Determine the (X, Y) coordinate at the center of the cell enclosing the given text.  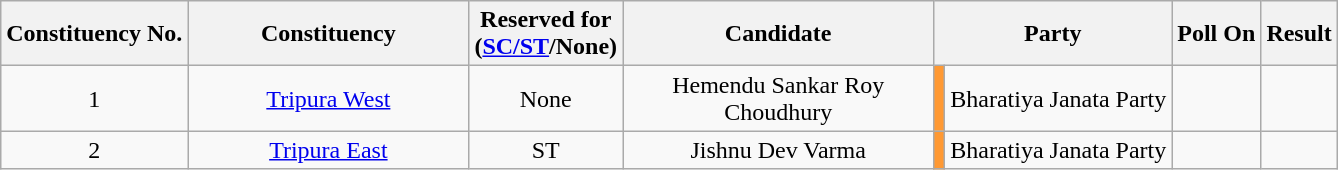
Constituency (328, 34)
Jishnu Dev Varma (778, 150)
Tripura East (328, 150)
ST (546, 150)
Candidate (778, 34)
Party (1053, 34)
Constituency No. (94, 34)
None (546, 98)
Tripura West (328, 98)
Poll On (1216, 34)
Reserved for(SC/ST/None) (546, 34)
Result (1299, 34)
1 (94, 98)
Hemendu Sankar Roy Choudhury (778, 98)
2 (94, 150)
